From the cell containing the given text, extract its center point as (x, y) coordinate. 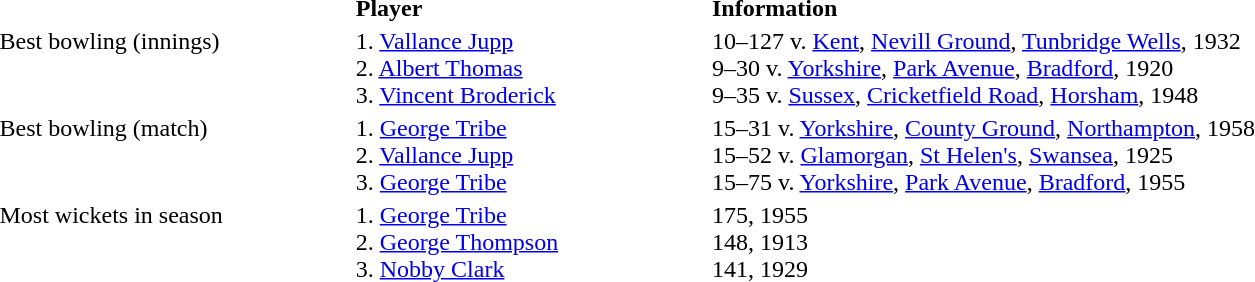
1. George Tribe2. Vallance Jupp3. George Tribe (530, 155)
1. Vallance Jupp2. Albert Thomas3. Vincent Broderick (530, 68)
